Locate the cell with the specified text and output its (X, Y) center coordinate. 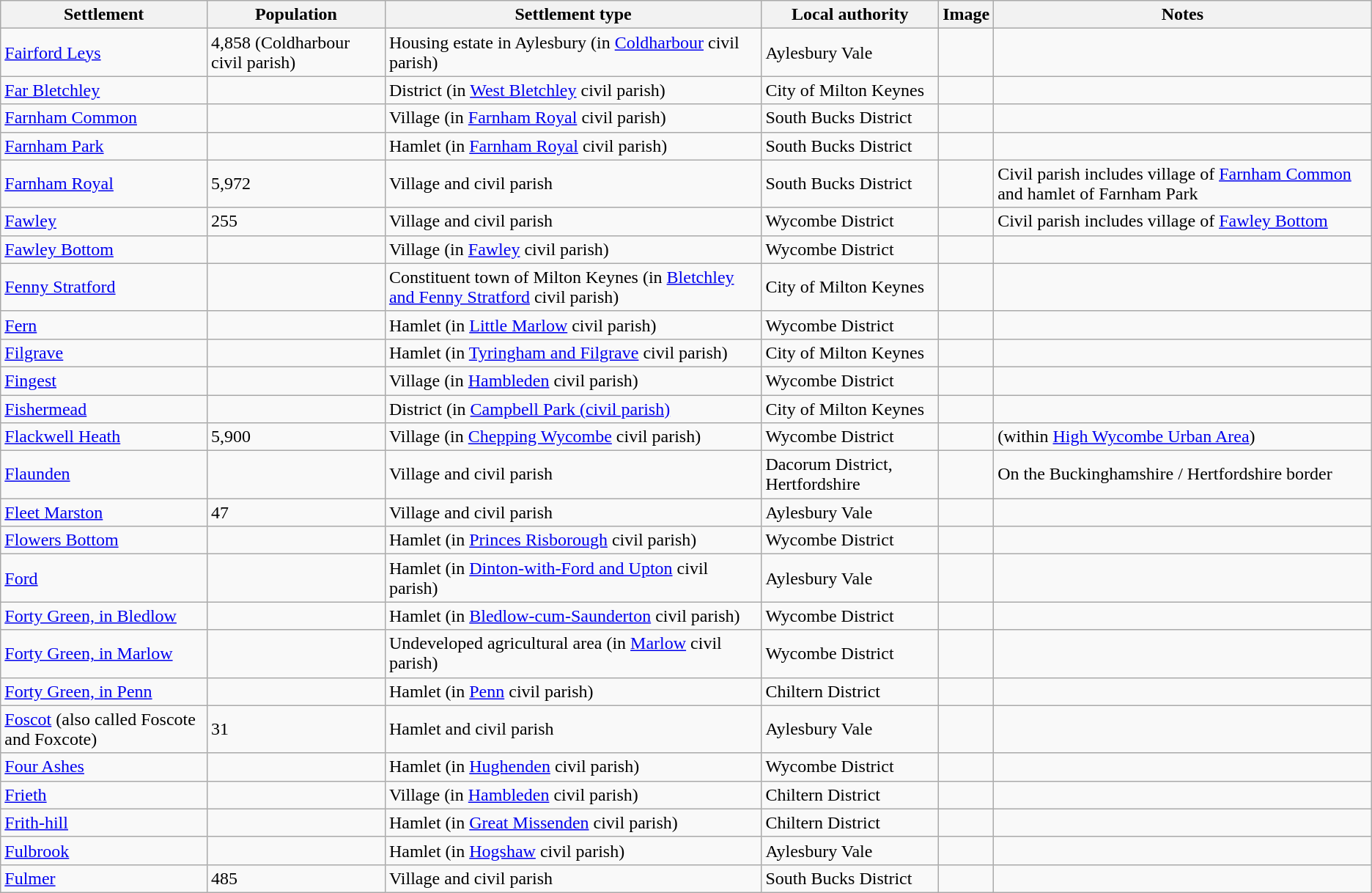
Village (in Chepping Wycombe civil parish) (573, 437)
Hamlet (in Penn civil parish) (573, 691)
Hamlet (in Hogshaw civil parish) (573, 850)
Undeveloped agricultural area (in Marlow civil parish) (573, 654)
Village (in Farnham Royal civil parish) (573, 118)
Four Ashes (104, 767)
Farnham Common (104, 118)
Hamlet (in Farnham Royal civil parish) (573, 146)
Frieth (104, 795)
Constituent town of Milton Keynes (in Bletchley and Fenny Stratford civil parish) (573, 287)
485 (296, 878)
4,858 (Coldharbour civil parish) (296, 53)
Hamlet (in Princes Risborough civil parish) (573, 540)
Village (in Fawley civil parish) (573, 249)
Flaunden (104, 475)
Fingest (104, 381)
Foscot (also called Foscote and Foxcote) (104, 729)
Fern (104, 325)
Far Bletchley (104, 90)
District (in Campbell Park (civil parish) (573, 408)
Settlement (104, 15)
Fawley Bottom (104, 249)
Settlement type (573, 15)
Hamlet (in Hughenden civil parish) (573, 767)
5,900 (296, 437)
31 (296, 729)
On the Buckinghamshire / Hertfordshire border (1183, 475)
Flackwell Heath (104, 437)
District (in West Bletchley civil parish) (573, 90)
Dacorum District, Hertfordshire (850, 475)
Fenny Stratford (104, 287)
255 (296, 221)
Forty Green, in Bledlow (104, 616)
Farnham Royal (104, 183)
Frith-hill (104, 823)
Hamlet (in Little Marlow civil parish) (573, 325)
Housing estate in Aylesbury (in Coldharbour civil parish) (573, 53)
5,972 (296, 183)
47 (296, 512)
Filgrave (104, 353)
Hamlet (in Bledlow-cum-Saunderton civil parish) (573, 616)
Hamlet (in Dinton-with-Ford and Upton civil parish) (573, 578)
Forty Green, in Penn (104, 691)
Fulmer (104, 878)
Fulbrook (104, 850)
Flowers Bottom (104, 540)
(within High Wycombe Urban Area) (1183, 437)
Fishermead (104, 408)
Civil parish includes village of Farnham Common and hamlet of Farnham Park (1183, 183)
Fleet Marston (104, 512)
Ford (104, 578)
Notes (1183, 15)
Image (966, 15)
Civil parish includes village of Fawley Bottom (1183, 221)
Hamlet (in Tyringham and Filgrave civil parish) (573, 353)
Local authority (850, 15)
Hamlet (in Great Missenden civil parish) (573, 823)
Forty Green, in Marlow (104, 654)
Hamlet and civil parish (573, 729)
Fairford Leys (104, 53)
Population (296, 15)
Farnham Park (104, 146)
Fawley (104, 221)
